Capture the cell that displays the provided text and extract its [x, y] central coordinate. 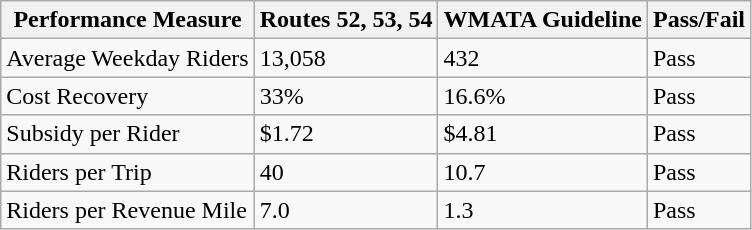
Cost Recovery [128, 96]
Performance Measure [128, 20]
13,058 [346, 58]
$4.81 [543, 134]
Average Weekday Riders [128, 58]
WMATA Guideline [543, 20]
16.6% [543, 96]
1.3 [543, 210]
10.7 [543, 172]
Pass/Fail [698, 20]
432 [543, 58]
Routes 52, 53, 54 [346, 20]
7.0 [346, 210]
Riders per Revenue Mile [128, 210]
40 [346, 172]
33% [346, 96]
Riders per Trip [128, 172]
$1.72 [346, 134]
Subsidy per Rider [128, 134]
